Capture the cell that displays the provided text and extract its (x, y) central coordinate. 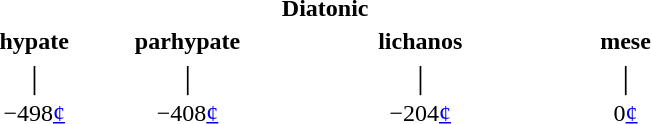
lichanos (420, 41)
parhypate (187, 41)
